Return the [x, y] coordinate for the center point of the cell that contains the specified text.  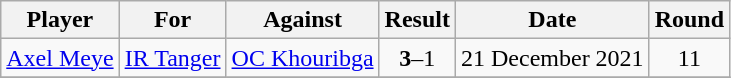
Axel Meye [60, 58]
Against [302, 20]
Round [689, 20]
3–1 [417, 58]
Date [552, 20]
For [172, 20]
Result [417, 20]
IR Tanger [172, 58]
Player [60, 20]
11 [689, 58]
21 December 2021 [552, 58]
OC Khouribga [302, 58]
